Extract the (x, y) coordinate from the center of the cell holding the provided text.  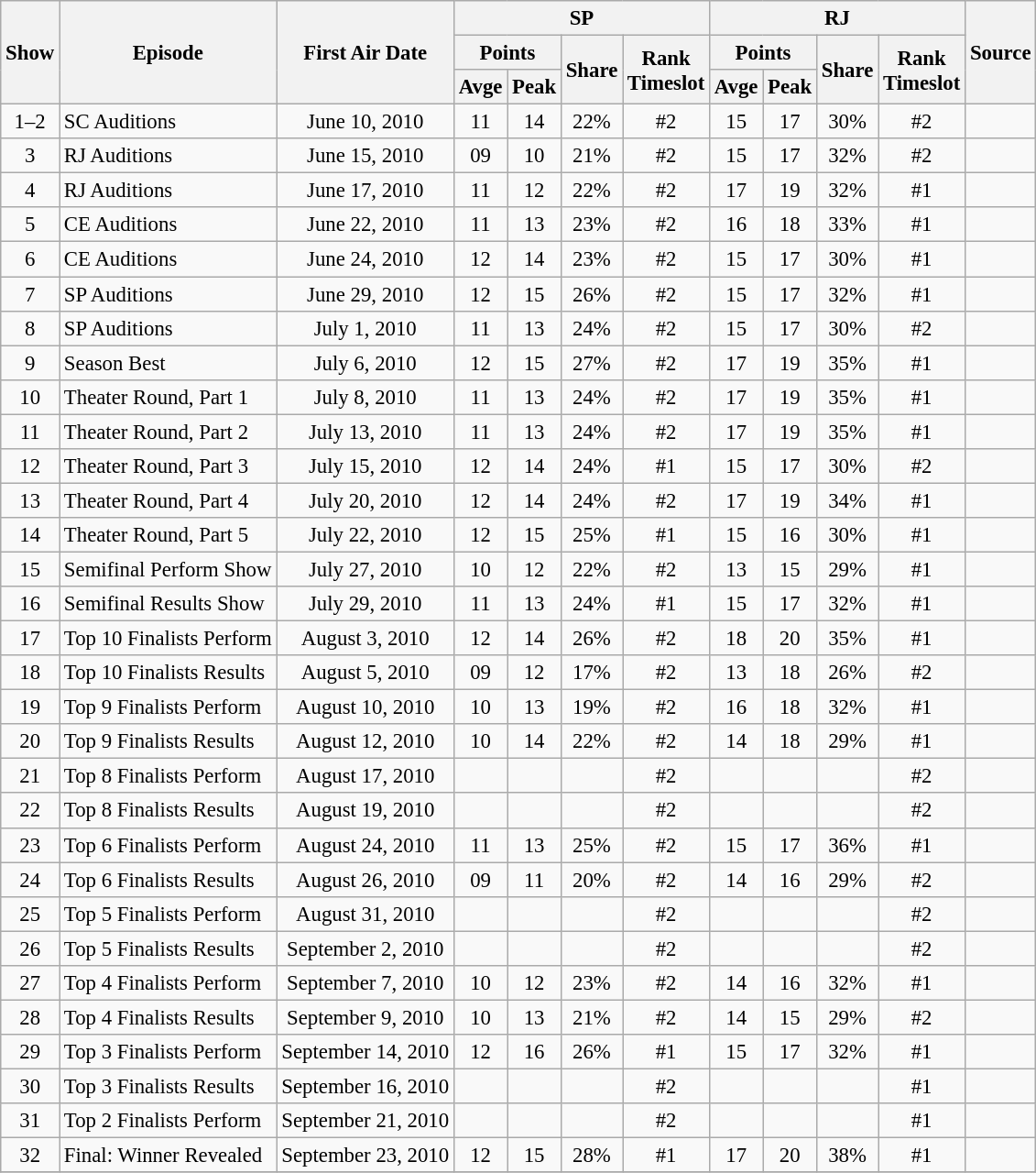
July 13, 2010 (365, 432)
9 (30, 363)
Season Best (169, 363)
August 17, 2010 (365, 776)
Top 9 Finalists Results (169, 741)
Theater Round, Part 2 (169, 432)
22 (30, 811)
June 24, 2010 (365, 259)
September 23, 2010 (365, 1156)
23 (30, 845)
21 (30, 776)
24 (30, 880)
25 (30, 914)
Top 10 Finalists Perform (169, 639)
Top 2 Finalists Perform (169, 1121)
Show (30, 53)
July 27, 2010 (365, 569)
Semifinal Perform Show (169, 569)
RJ (837, 18)
29 (30, 1052)
June 17, 2010 (365, 191)
June 22, 2010 (365, 225)
3 (30, 156)
4 (30, 191)
Top 5 Finalists Results (169, 948)
Source (1000, 53)
June 15, 2010 (365, 156)
SP (581, 18)
34% (846, 500)
June 29, 2010 (365, 294)
6 (30, 259)
Top 4 Finalists Results (169, 1017)
Theater Round, Part 5 (169, 535)
36% (846, 845)
27% (592, 363)
1–2 (30, 122)
August 31, 2010 (365, 914)
July 20, 2010 (365, 500)
Final: Winner Revealed (169, 1156)
First Air Date (365, 53)
Top 6 Finalists Results (169, 880)
32 (30, 1156)
Top 4 Finalists Perform (169, 983)
31 (30, 1121)
7 (30, 294)
September 7, 2010 (365, 983)
July 15, 2010 (365, 466)
28% (592, 1156)
July 22, 2010 (365, 535)
Theater Round, Part 1 (169, 397)
Top 6 Finalists Perform (169, 845)
September 21, 2010 (365, 1121)
Top 3 Finalists Perform (169, 1052)
5 (30, 225)
September 14, 2010 (365, 1052)
19% (592, 707)
33% (846, 225)
Top 10 Finalists Results (169, 673)
August 24, 2010 (365, 845)
Theater Round, Part 3 (169, 466)
September 16, 2010 (365, 1086)
26 (30, 948)
30 (30, 1086)
Semifinal Results Show (169, 604)
August 12, 2010 (365, 741)
Top 3 Finalists Results (169, 1086)
8 (30, 328)
20% (592, 880)
June 10, 2010 (365, 122)
Episode (169, 53)
August 3, 2010 (365, 639)
August 5, 2010 (365, 673)
Theater Round, Part 4 (169, 500)
17% (592, 673)
Top 8 Finalists Perform (169, 776)
August 26, 2010 (365, 880)
July 6, 2010 (365, 363)
SC Auditions (169, 122)
July 29, 2010 (365, 604)
28 (30, 1017)
September 9, 2010 (365, 1017)
September 2, 2010 (365, 948)
Top 8 Finalists Results (169, 811)
July 1, 2010 (365, 328)
Top 5 Finalists Perform (169, 914)
38% (846, 1156)
July 8, 2010 (365, 397)
27 (30, 983)
August 10, 2010 (365, 707)
Top 9 Finalists Perform (169, 707)
August 19, 2010 (365, 811)
